Detect which cell encompasses the target text, then output its (X, Y) center coordinate. 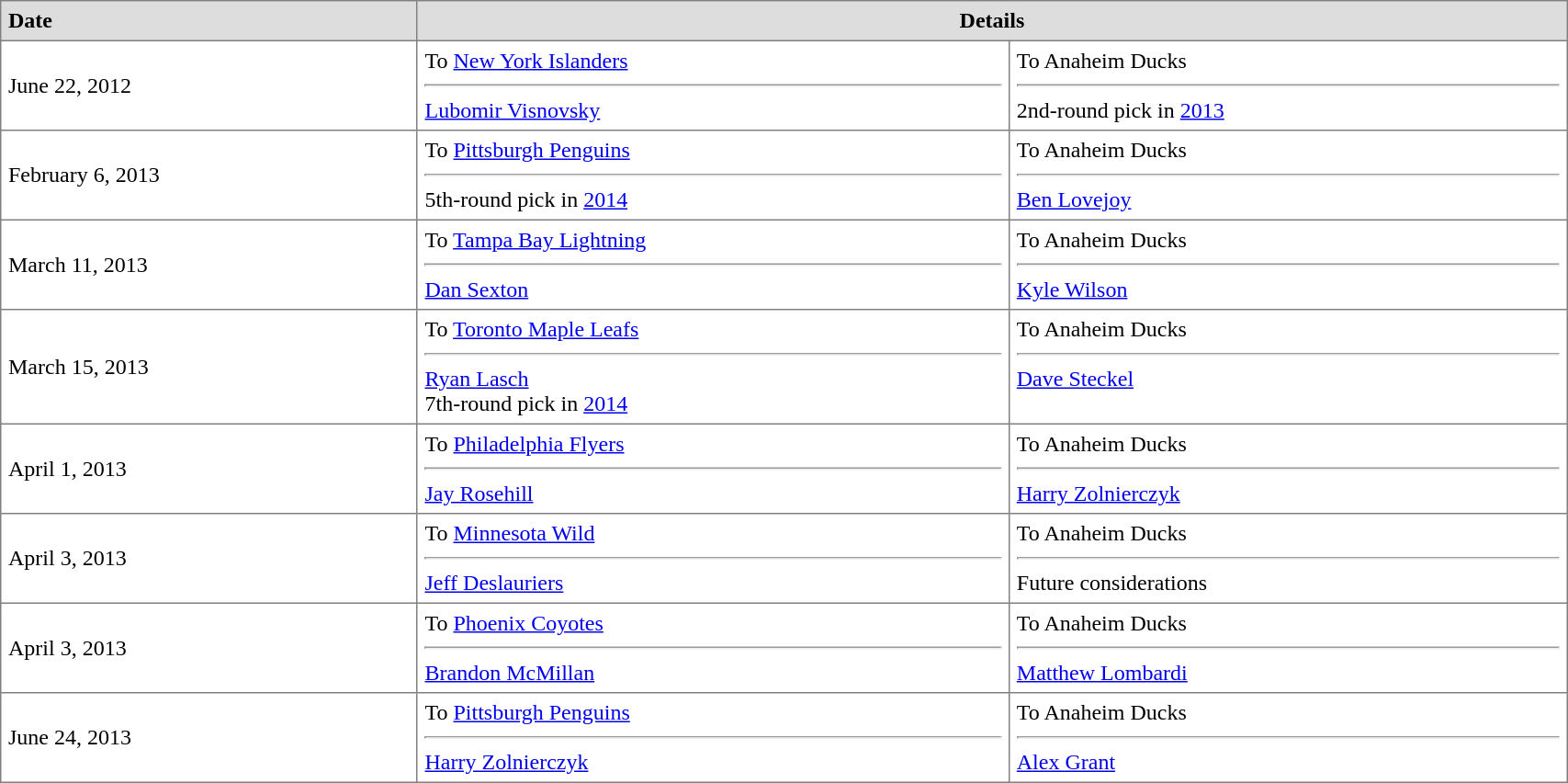
To Anaheim Ducks Kyle Wilson (1288, 265)
To Minnesota Wild Jeff Deslauriers (713, 559)
To Anaheim Ducks Harry Zolnierczyk (1288, 469)
Details (992, 21)
March 11, 2013 (209, 265)
To Anaheim Ducks Alex Grant (1288, 738)
To New York Islanders Lubomir Visnovsky (713, 85)
To Anaheim Ducks Dave Steckel (1288, 367)
February 6, 2013 (209, 176)
To Phoenix Coyotes Brandon McMillan (713, 648)
To Tampa Bay Lightning Dan Sexton (713, 265)
To Anaheim Ducks Matthew Lombardi (1288, 648)
March 15, 2013 (209, 367)
June 22, 2012 (209, 85)
To Pittsburgh Penguins 5th-round pick in 2014 (713, 176)
To Anaheim Ducks Ben Lovejoy (1288, 176)
Date (209, 21)
June 24, 2013 (209, 738)
To Anaheim Ducks Future considerations (1288, 559)
April 1, 2013 (209, 469)
To Pittsburgh Penguins Harry Zolnierczyk (713, 738)
To Toronto Maple Leafs Ryan Lasch7th-round pick in 2014 (713, 367)
To Anaheim Ducks 2nd-round pick in 2013 (1288, 85)
To Philadelphia Flyers Jay Rosehill (713, 469)
